Pinpoint the cell where the given text exists, returning its [X, Y] midpoint coordinate. 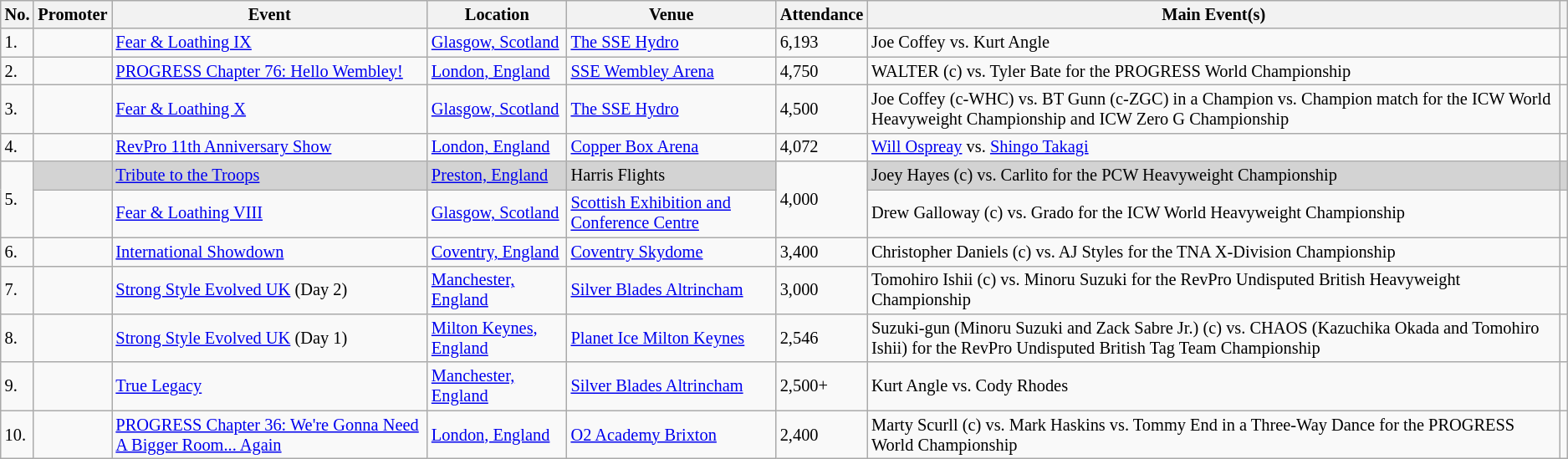
Tribute to the Troops [270, 176]
3,400 [821, 252]
Attendance [821, 14]
O2 Academy Brixton [672, 435]
Will Ospreay vs. Shingo Takagi [1213, 147]
2,500+ [821, 386]
Planet Ice Milton Keynes [672, 338]
Strong Style Evolved UK (Day 1) [270, 338]
Fear & Loathing VIII [270, 213]
Preston, England [497, 176]
7. [18, 290]
WALTER (c) vs. Tyler Bate for the PROGRESS World Championship [1213, 71]
8. [18, 338]
Joe Coffey (c-WHC) vs. BT Gunn (c-ZGC) in a Champion vs. Champion match for the ICW World Heavyweight Championship and ICW Zero G Championship [1213, 109]
4,500 [821, 109]
PROGRESS Chapter 76: Hello Wembley! [270, 71]
9. [18, 386]
Event [270, 14]
1. [18, 43]
Fear & Loathing IX [270, 43]
Scottish Exhibition and Conference Centre [672, 213]
No. [18, 14]
Venue [672, 14]
Strong Style Evolved UK (Day 2) [270, 290]
Harris Flights [672, 176]
Promoter [72, 14]
Fear & Loathing X [270, 109]
PROGRESS Chapter 36: We're Gonna Need A Bigger Room... Again [270, 435]
International Showdown [270, 252]
10. [18, 435]
Kurt Angle vs. Cody Rhodes [1213, 386]
6,193 [821, 43]
Milton Keynes, England [497, 338]
6. [18, 252]
2. [18, 71]
True Legacy [270, 386]
Coventry, England [497, 252]
4,072 [821, 147]
3. [18, 109]
4. [18, 147]
Coventry Skydome [672, 252]
Joey Hayes (c) vs. Carlito for the PCW Heavyweight Championship [1213, 176]
5. [18, 199]
Tomohiro Ishii (c) vs. Minoru Suzuki for the RevPro Undisputed British Heavyweight Championship [1213, 290]
SSE Wembley Arena [672, 71]
3,000 [821, 290]
Location [497, 14]
4,750 [821, 71]
Main Event(s) [1213, 14]
2,546 [821, 338]
Drew Galloway (c) vs. Grado for the ICW World Heavyweight Championship [1213, 213]
RevPro 11th Anniversary Show [270, 147]
4,000 [821, 199]
Copper Box Arena [672, 147]
Marty Scurll (c) vs. Mark Haskins vs. Tommy End in a Three-Way Dance for the PROGRESS World Championship [1213, 435]
Joe Coffey vs. Kurt Angle [1213, 43]
2,400 [821, 435]
Christopher Daniels (c) vs. AJ Styles for the TNA X-Division Championship [1213, 252]
